Pinpoint the cell where the given text exists, returning its (X, Y) midpoint coordinate. 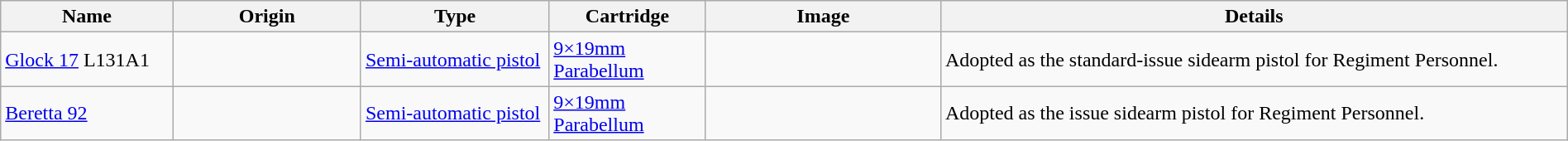
Image (823, 17)
Adopted as the standard-issue sidearm pistol for Regiment Personnel. (1254, 60)
Glock 17 L131A1 (87, 60)
Adopted as the issue sidearm pistol for Regiment Personnel. (1254, 113)
Type (455, 17)
Origin (266, 17)
Name (87, 17)
Details (1254, 17)
Beretta 92 (87, 113)
Cartridge (627, 17)
